From the cell containing the given text, extract its center point as (x, y) coordinate. 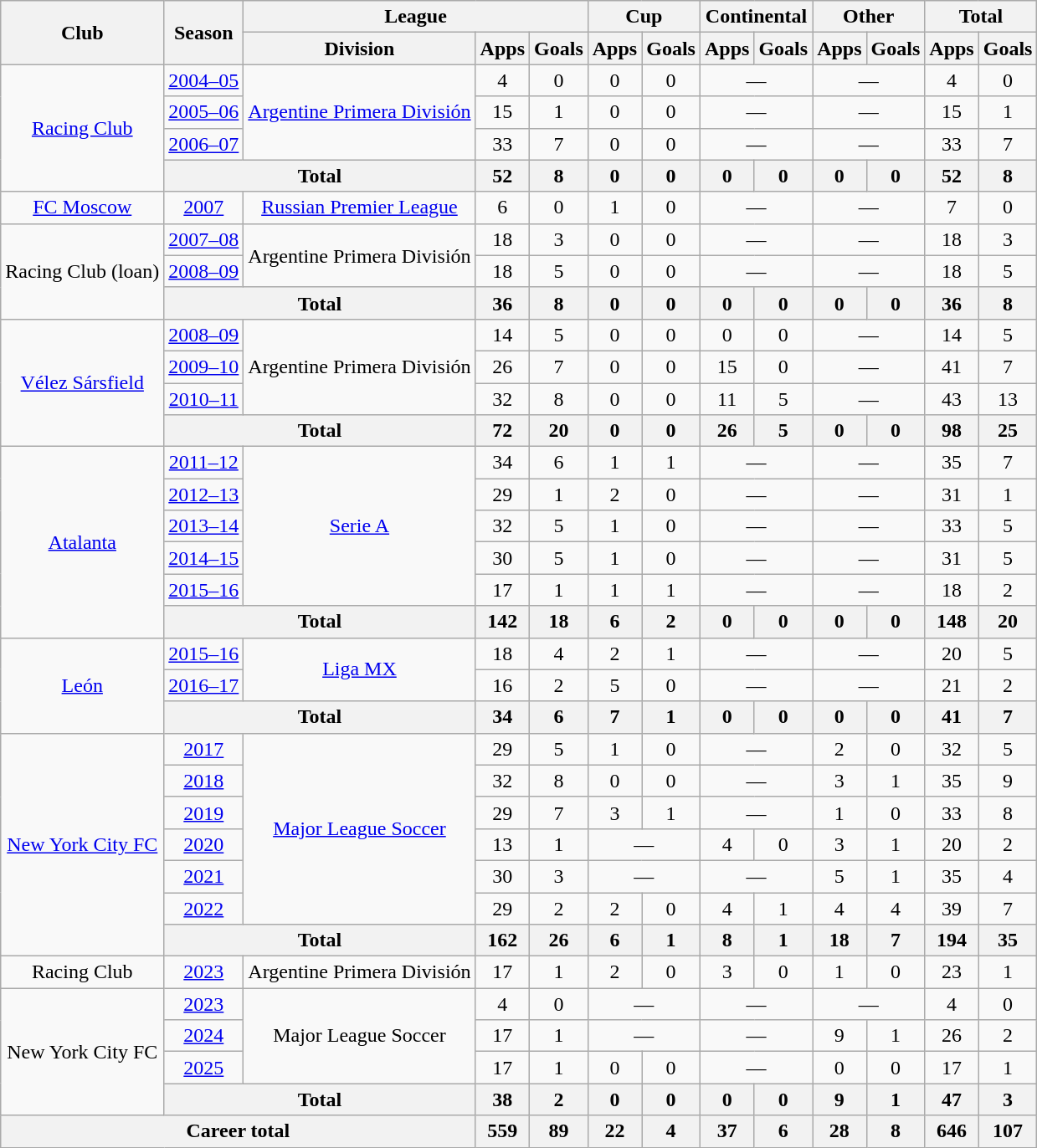
37 (726, 1131)
2009–10 (204, 366)
Division (360, 49)
38 (502, 1099)
646 (952, 1131)
2013–14 (204, 526)
2004–05 (204, 80)
2007 (204, 208)
23 (952, 972)
47 (952, 1099)
2025 (204, 1068)
Other (869, 17)
2007–08 (204, 239)
142 (502, 622)
2018 (204, 781)
107 (1008, 1131)
2016–17 (204, 685)
Career total (238, 1131)
Liga MX (360, 669)
Racing Club (loan) (82, 271)
League (415, 17)
Vélez Sársfield (82, 382)
2012–13 (204, 495)
Cup (644, 17)
2014–15 (204, 558)
559 (502, 1131)
2006–07 (204, 144)
2019 (204, 812)
Continental (756, 17)
28 (839, 1131)
39 (952, 908)
194 (952, 940)
2011–12 (204, 463)
FC Moscow (82, 208)
Atalanta (82, 542)
22 (614, 1131)
43 (952, 399)
25 (1008, 431)
Russian Premier League (360, 208)
2010–11 (204, 399)
León (82, 685)
89 (559, 1131)
72 (502, 431)
2017 (204, 749)
Serie A (360, 526)
Season (204, 33)
2022 (204, 908)
2005–06 (204, 112)
2024 (204, 1036)
Club (82, 33)
98 (952, 431)
2020 (204, 844)
148 (952, 622)
2021 (204, 876)
21 (952, 685)
162 (502, 940)
11 (726, 399)
16 (502, 685)
